From the cell containing the given text, extract its center point as [x, y] coordinate. 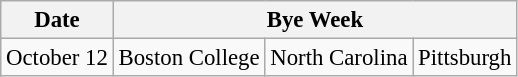
Boston College [189, 58]
Bye Week [314, 20]
Pittsburgh [465, 58]
October 12 [57, 58]
North Carolina [339, 58]
Date [57, 20]
